Determine the (x, y) coordinate at the center of the cell enclosing the given text.  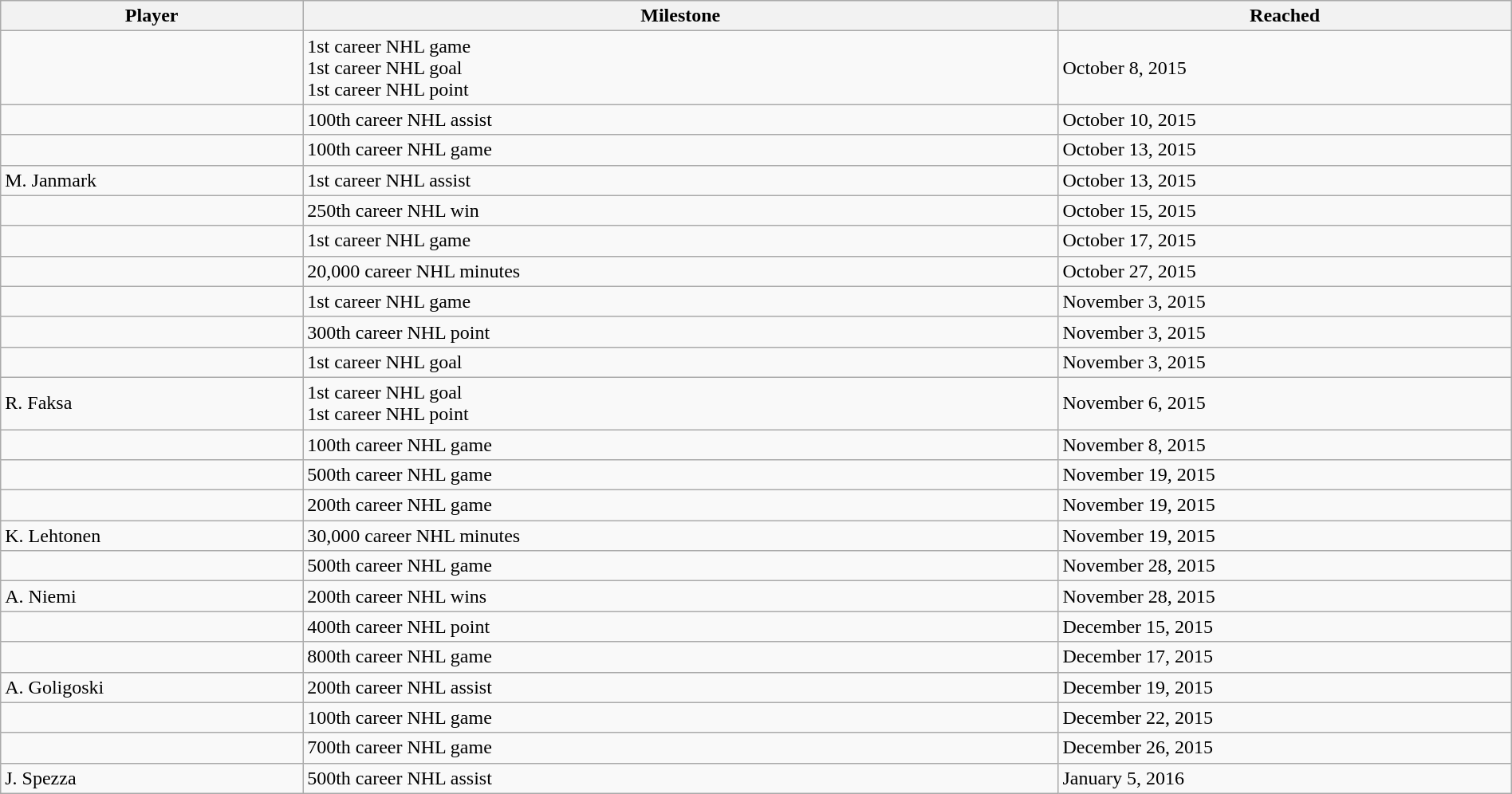
200th career NHL wins (681, 596)
1st career NHL goal (681, 362)
December 19, 2015 (1285, 687)
October 17, 2015 (1285, 241)
20,000 career NHL minutes (681, 271)
December 22, 2015 (1285, 717)
200th career NHL assist (681, 687)
October 10, 2015 (1285, 120)
30,000 career NHL minutes (681, 536)
November 6, 2015 (1285, 403)
1st career NHL assist (681, 180)
October 8, 2015 (1285, 68)
A. Niemi (152, 596)
1st career NHL goal1st career NHL point (681, 403)
700th career NHL game (681, 748)
250th career NHL win (681, 210)
400th career NHL point (681, 627)
Reached (1285, 16)
K. Lehtonen (152, 536)
December 17, 2015 (1285, 657)
100th career NHL assist (681, 120)
200th career NHL game (681, 505)
300th career NHL point (681, 332)
1st career NHL game1st career NHL goal1st career NHL point (681, 68)
500th career NHL assist (681, 778)
January 5, 2016 (1285, 778)
November 8, 2015 (1285, 444)
December 15, 2015 (1285, 627)
October 27, 2015 (1285, 271)
Player (152, 16)
A. Goligoski (152, 687)
October 15, 2015 (1285, 210)
J. Spezza (152, 778)
M. Janmark (152, 180)
Milestone (681, 16)
R. Faksa (152, 403)
800th career NHL game (681, 657)
December 26, 2015 (1285, 748)
